Return the [X, Y] coordinate for the center point of the cell that contains the specified text.  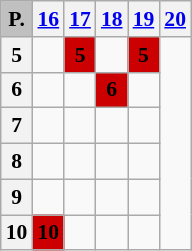
7 [17, 126]
17 [80, 19]
19 [144, 19]
20 [175, 19]
P. [17, 19]
16 [48, 19]
18 [112, 19]
8 [17, 162]
9 [17, 197]
